Return the (X, Y) coordinate for the center point of the cell that contains the specified text.  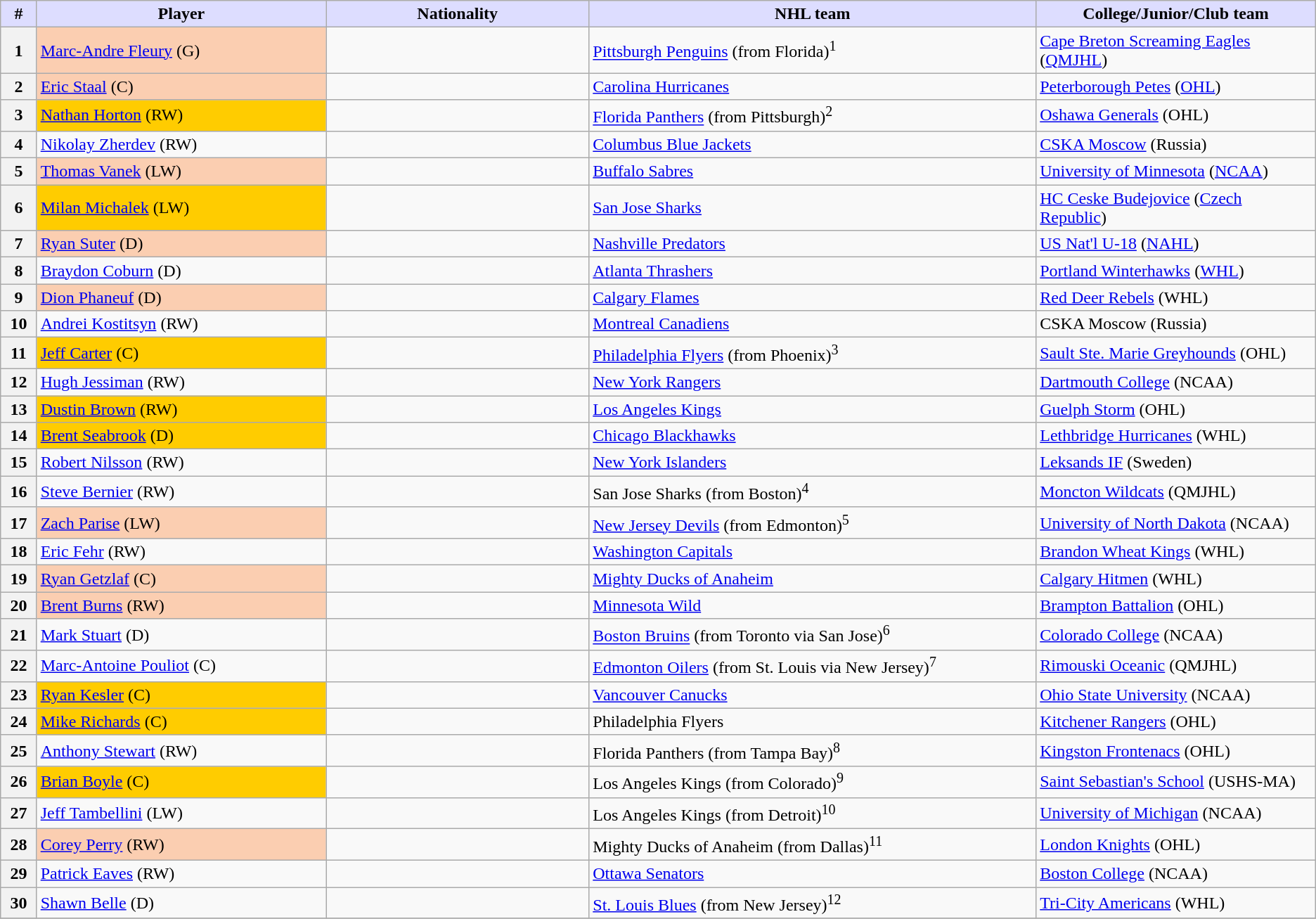
University of Minnesota (NCAA) (1176, 172)
Vancouver Canucks (813, 695)
Eric Staal (C) (181, 86)
Leksands IF (Sweden) (1176, 463)
Columbus Blue Jackets (813, 144)
11 (18, 353)
Washington Capitals (813, 552)
30 (18, 903)
20 (18, 605)
Montreal Canadiens (813, 324)
San Jose Sharks (from Boston)4 (813, 492)
Hugh Jessiman (RW) (181, 382)
27 (18, 813)
Cape Breton Screaming Eagles (QMJHL) (1176, 51)
Philadelphia Flyers (813, 721)
26 (18, 782)
Buffalo Sabres (813, 172)
8 (18, 271)
Edmonton Oilers (from St. Louis via New Jersey)7 (813, 667)
New Jersey Devils (from Edmonton)5 (813, 523)
Ryan Suter (D) (181, 244)
Red Deer Rebels (WHL) (1176, 297)
29 (18, 873)
Steve Bernier (RW) (181, 492)
Boston Bruins (from Toronto via San Jose)6 (813, 634)
Zach Parise (LW) (181, 523)
7 (18, 244)
Mighty Ducks of Anaheim (813, 579)
Andrei Kostitsyn (RW) (181, 324)
Anthony Stewart (RW) (181, 751)
4 (18, 144)
Nikolay Zherdev (RW) (181, 144)
19 (18, 579)
Tri-City Americans (WHL) (1176, 903)
Oshawa Generals (OHL) (1176, 115)
# (18, 14)
18 (18, 552)
Los Angeles Kings (from Colorado)9 (813, 782)
NHL team (813, 14)
Mark Stuart (D) (181, 634)
9 (18, 297)
University of North Dakota (NCAA) (1176, 523)
US Nat'l U-18 (NAHL) (1176, 244)
Kitchener Rangers (OHL) (1176, 721)
Mighty Ducks of Anaheim (from Dallas)11 (813, 845)
Jeff Tambellini (LW) (181, 813)
Brian Boyle (C) (181, 782)
Dartmouth College (NCAA) (1176, 382)
Thomas Vanek (LW) (181, 172)
Marc-Antoine Pouliot (C) (181, 667)
Mike Richards (C) (181, 721)
Patrick Eaves (RW) (181, 873)
17 (18, 523)
13 (18, 409)
10 (18, 324)
Pittsburgh Penguins (from Florida)1 (813, 51)
Florida Panthers (from Tampa Bay)8 (813, 751)
Dustin Brown (RW) (181, 409)
3 (18, 115)
Moncton Wildcats (QMJHL) (1176, 492)
Portland Winterhawks (WHL) (1176, 271)
Nationality (458, 14)
Sault Ste. Marie Greyhounds (OHL) (1176, 353)
College/Junior/Club team (1176, 14)
Braydon Coburn (D) (181, 271)
Atlanta Thrashers (813, 271)
Corey Perry (RW) (181, 845)
Minnesota Wild (813, 605)
16 (18, 492)
Chicago Blackhawks (813, 436)
Nathan Horton (RW) (181, 115)
Guelph Storm (OHL) (1176, 409)
Saint Sebastian's School (USHS-MA) (1176, 782)
Milan Michalek (LW) (181, 208)
Shawn Belle (D) (181, 903)
Ryan Kesler (C) (181, 695)
University of Michigan (NCAA) (1176, 813)
Marc-Andre Fleury (G) (181, 51)
6 (18, 208)
Ryan Getzlaf (C) (181, 579)
Dion Phaneuf (D) (181, 297)
5 (18, 172)
15 (18, 463)
St. Louis Blues (from New Jersey)12 (813, 903)
23 (18, 695)
Boston College (NCAA) (1176, 873)
HC Ceske Budejovice (Czech Republic) (1176, 208)
Florida Panthers (from Pittsburgh)2 (813, 115)
Robert Nilsson (RW) (181, 463)
San Jose Sharks (813, 208)
Brent Burns (RW) (181, 605)
New York Rangers (813, 382)
Kingston Frontenacs (OHL) (1176, 751)
22 (18, 667)
12 (18, 382)
Brandon Wheat Kings (WHL) (1176, 552)
14 (18, 436)
Ohio State University (NCAA) (1176, 695)
Rimouski Oceanic (QMJHL) (1176, 667)
Brampton Battalion (OHL) (1176, 605)
21 (18, 634)
Carolina Hurricanes (813, 86)
2 (18, 86)
Peterborough Petes (OHL) (1176, 86)
Los Angeles Kings (813, 409)
Philadelphia Flyers (from Phoenix)3 (813, 353)
28 (18, 845)
Calgary Hitmen (WHL) (1176, 579)
Colorado College (NCAA) (1176, 634)
Nashville Predators (813, 244)
Lethbridge Hurricanes (WHL) (1176, 436)
1 (18, 51)
Ottawa Senators (813, 873)
Calgary Flames (813, 297)
New York Islanders (813, 463)
24 (18, 721)
Jeff Carter (C) (181, 353)
Eric Fehr (RW) (181, 552)
Brent Seabrook (D) (181, 436)
London Knights (OHL) (1176, 845)
Player (181, 14)
25 (18, 751)
Los Angeles Kings (from Detroit)10 (813, 813)
